Output the (X, Y) coordinate of the center of the cell containing the given text.  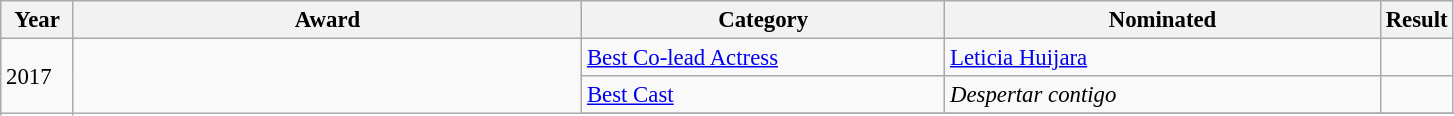
2017 (38, 76)
Award (327, 20)
Category (764, 20)
Nominated (1163, 20)
Best Cast (764, 95)
Leticia Huijara (1163, 58)
Result (1416, 20)
Best Co-lead Actress (764, 58)
Despertar contigo (1163, 95)
Year (38, 20)
